Extract the [X, Y] coordinate from the center of the cell holding the provided text.  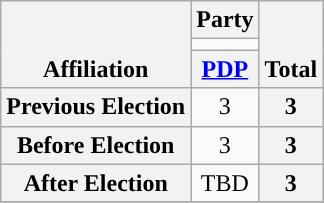
Previous Election [96, 107]
Total [291, 44]
Before Election [96, 145]
Party [225, 20]
Affiliation [96, 44]
TBD [225, 183]
PDP [225, 69]
After Election [96, 183]
